Determine the (x, y) coordinate at the center of the cell enclosing the given text.  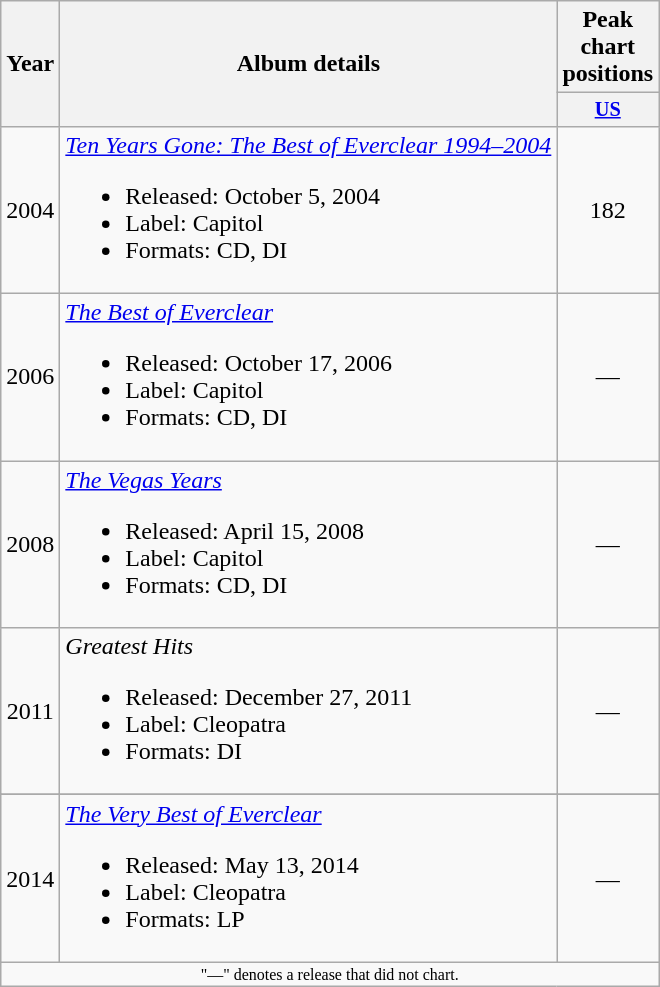
2004 (30, 210)
2011 (30, 712)
Greatest HitsReleased: December 27, 2011Label: CleopatraFormats: DI (308, 712)
The Very Best of EverclearReleased: May 13, 2014Label: CleopatraFormats: LP (308, 878)
Year (30, 64)
Album details (308, 64)
Ten Years Gone: The Best of Everclear 1994–2004Released: October 5, 2004Label: CapitolFormats: CD, DI (308, 210)
2008 (30, 544)
The Best of EverclearReleased: October 17, 2006Label: CapitolFormats: CD, DI (308, 378)
US (608, 110)
2006 (30, 378)
2014 (30, 878)
182 (608, 210)
The Vegas YearsReleased: April 15, 2008Label: CapitolFormats: CD, DI (308, 544)
Peak chart positions (608, 47)
"—" denotes a release that did not chart. (330, 974)
